Scan for the cell matching the given text and deliver its [X, Y] coordinate at center. 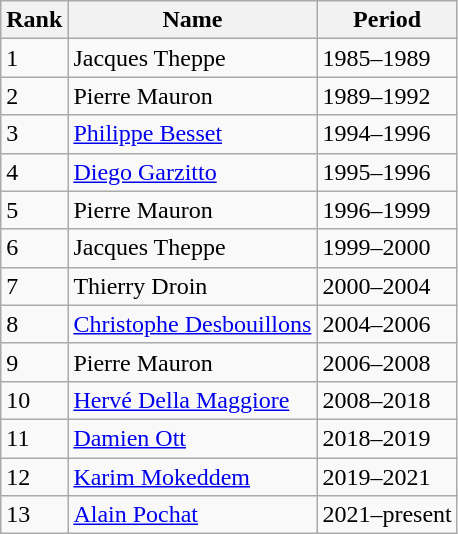
1994–1996 [387, 134]
Hervé Della Maggiore [192, 400]
2021–present [387, 515]
Diego Garzitto [192, 172]
1985–1989 [387, 58]
Philippe Besset [192, 134]
12 [34, 477]
13 [34, 515]
11 [34, 438]
Alain Pochat [192, 515]
2019–2021 [387, 477]
6 [34, 248]
2008–2018 [387, 400]
Rank [34, 20]
1989–1992 [387, 96]
9 [34, 362]
4 [34, 172]
2006–2008 [387, 362]
Christophe Desbouillons [192, 324]
2018–2019 [387, 438]
Name [192, 20]
1999–2000 [387, 248]
Thierry Droin [192, 286]
1996–1999 [387, 210]
5 [34, 210]
8 [34, 324]
Karim Mokeddem [192, 477]
Damien Ott [192, 438]
3 [34, 134]
2 [34, 96]
1995–1996 [387, 172]
10 [34, 400]
2004–2006 [387, 324]
Period [387, 20]
1 [34, 58]
7 [34, 286]
2000–2004 [387, 286]
